Pinpoint the cell where the given text exists, returning its [X, Y] midpoint coordinate. 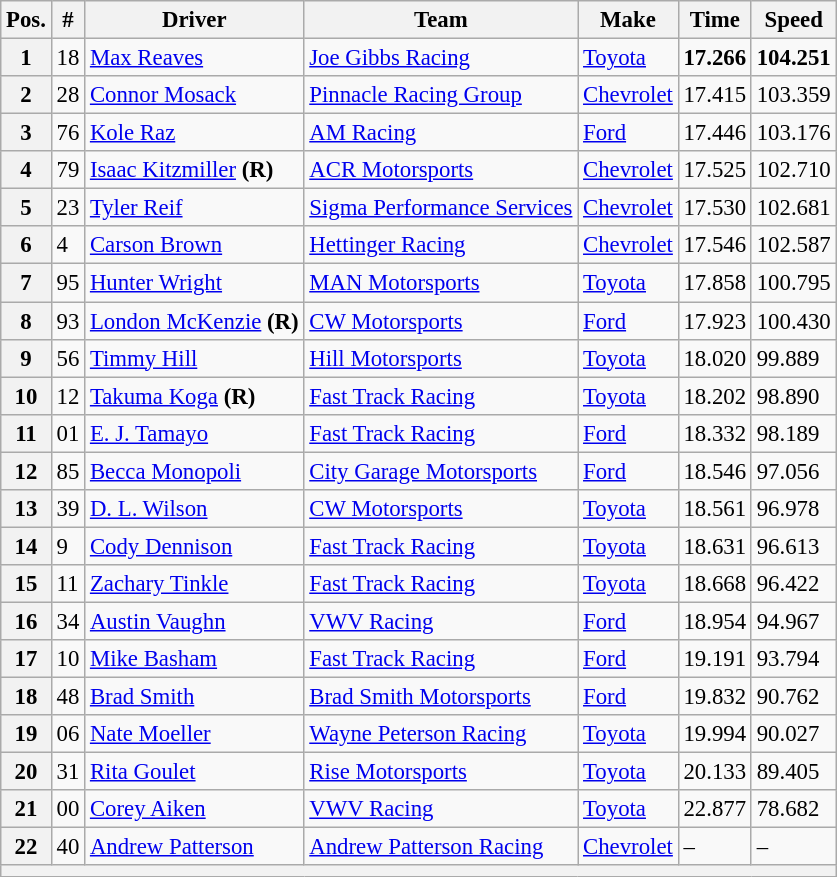
89.405 [794, 772]
Carson Brown [194, 245]
96.422 [794, 584]
Time [714, 20]
17.415 [714, 95]
18.020 [714, 358]
Sigma Performance Services [441, 208]
17.525 [714, 170]
102.681 [794, 208]
Team [441, 20]
17.923 [714, 321]
19.994 [714, 734]
Andrew Patterson [194, 847]
Zachary Tinkle [194, 584]
98.189 [794, 433]
Nate Moeller [194, 734]
17.530 [714, 208]
22.877 [714, 809]
Takuma Koga (R) [194, 396]
90.027 [794, 734]
18.202 [714, 396]
93.794 [794, 659]
Hettinger Racing [441, 245]
100.430 [794, 321]
18.668 [714, 584]
94.967 [794, 621]
AM Racing [441, 133]
18.546 [714, 471]
79 [68, 170]
Cody Dennison [194, 546]
102.710 [794, 170]
18.561 [714, 509]
E. J. Tamayo [194, 433]
17.858 [714, 283]
City Garage Motorsports [441, 471]
Pos. [26, 20]
Brad Smith [194, 697]
D. L. Wilson [194, 509]
56 [68, 358]
48 [68, 697]
19 [26, 734]
98.890 [794, 396]
100.795 [794, 283]
Driver [194, 20]
Timmy Hill [194, 358]
8 [26, 321]
97.056 [794, 471]
40 [68, 847]
Max Reaves [194, 58]
Rita Goulet [194, 772]
78.682 [794, 809]
Wayne Peterson Racing [441, 734]
15 [26, 584]
Pinnacle Racing Group [441, 95]
19.832 [714, 697]
34 [68, 621]
31 [68, 772]
22 [26, 847]
99.889 [794, 358]
6 [26, 245]
MAN Motorsports [441, 283]
18.631 [714, 546]
28 [68, 95]
16 [26, 621]
Kole Raz [194, 133]
93 [68, 321]
17.446 [714, 133]
Isaac Kitzmiller (R) [194, 170]
1 [26, 58]
17 [26, 659]
00 [68, 809]
96.613 [794, 546]
Tyler Reif [194, 208]
7 [26, 283]
01 [68, 433]
103.359 [794, 95]
3 [26, 133]
21 [26, 809]
Brad Smith Motorsports [441, 697]
18.954 [714, 621]
14 [26, 546]
18.332 [714, 433]
20.133 [714, 772]
17.546 [714, 245]
13 [26, 509]
Connor Mosack [194, 95]
95 [68, 283]
Make [628, 20]
Andrew Patterson Racing [441, 847]
Austin Vaughn [194, 621]
90.762 [794, 697]
17.266 [714, 58]
96.978 [794, 509]
76 [68, 133]
Mike Basham [194, 659]
Hunter Wright [194, 283]
39 [68, 509]
104.251 [794, 58]
2 [26, 95]
85 [68, 471]
ACR Motorsports [441, 170]
Corey Aiken [194, 809]
23 [68, 208]
20 [26, 772]
102.587 [794, 245]
London McKenzie (R) [194, 321]
06 [68, 734]
# [68, 20]
Hill Motorsports [441, 358]
Joe Gibbs Racing [441, 58]
Speed [794, 20]
103.176 [794, 133]
Becca Monopoli [194, 471]
19.191 [714, 659]
Rise Motorsports [441, 772]
5 [26, 208]
